Search for the cell housing the specified text and yield its (X, Y) center coordinate. 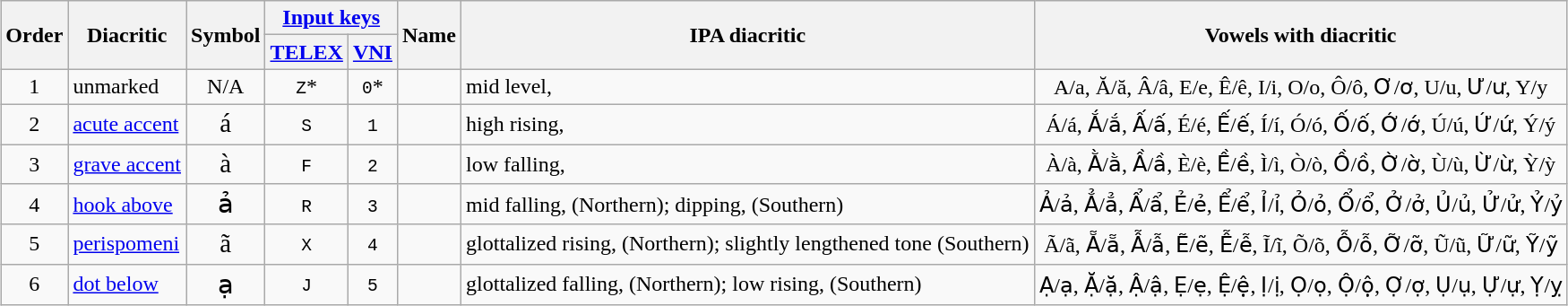
VNI (373, 52)
dot below (127, 284)
acute accent (127, 124)
glottalized falling, (Northern); low rising, (Southern) (748, 284)
A/a, Ă/ă, Â/â, E/e, Ê/ê, I/i, O/o, Ô/ô, Ơ/ơ, U/u, Ư/ư, Y/y (1301, 87)
à (226, 163)
6 (34, 284)
N/A (226, 87)
S (306, 124)
Diacritic (127, 35)
Z* (306, 87)
ã (226, 244)
X (306, 244)
glottalized rising, (Northern); slightly lengthened tone (Southern) (748, 244)
Ã/ã, Ẵ/ẵ, Ẫ/ẫ, Ẽ/ẽ, Ễ/ễ, Ĩ/ĩ, Õ/õ, Ỗ/ỗ, Ỡ/ỡ, Ũ/ũ, Ữ/ữ, Ỹ/ỹ (1301, 244)
ả (226, 205)
mid falling, (Northern); dipping, (Southern) (748, 205)
À/à, Ằ/ằ, Ầ/ầ, È/è, Ề/ề, Ì/ì, Ò/ò, Ồ/ồ, Ờ/ờ, Ù/ù, Ừ/ừ, Ỳ/ỳ (1301, 163)
á (226, 124)
hook above (127, 205)
0* (373, 87)
R (306, 205)
high rising, (748, 124)
Name (428, 35)
ạ (226, 284)
mid level, (748, 87)
Vowels with diacritic (1301, 35)
Symbol (226, 35)
IPA diacritic (748, 35)
low falling, (748, 163)
Ả/ả, Ẳ/ẳ, Ẩ/ẩ, Ẻ/ẻ, Ể/ể, Ỉ/ỉ, Ỏ/ỏ, Ổ/ổ, Ở/ở, Ủ/ủ, Ử/ử, Ỷ/ỷ (1301, 205)
TELEX (306, 52)
perispomeni (127, 244)
F (306, 163)
grave accent (127, 163)
J (306, 284)
Ạ/ạ, Ặ/ặ, Ậ/ậ, Ẹ/ẹ, Ệ/ệ, Ị/ị, Ọ/ọ, Ộ/ộ, Ợ/ợ, Ụ/ụ, Ự/ự, Ỵ/ỵ (1301, 284)
unmarked (127, 87)
Á/á, Ắ/ắ, Ấ/ấ, É/é, Ế/ế, Í/í, Ó/ó, Ố/ố, Ớ/ớ, Ú/ú, Ứ/ứ, Ý/ý (1301, 124)
Input keys (332, 18)
Order (34, 35)
